Provide the (x, y) coordinate of the cell's center where the given text is located.  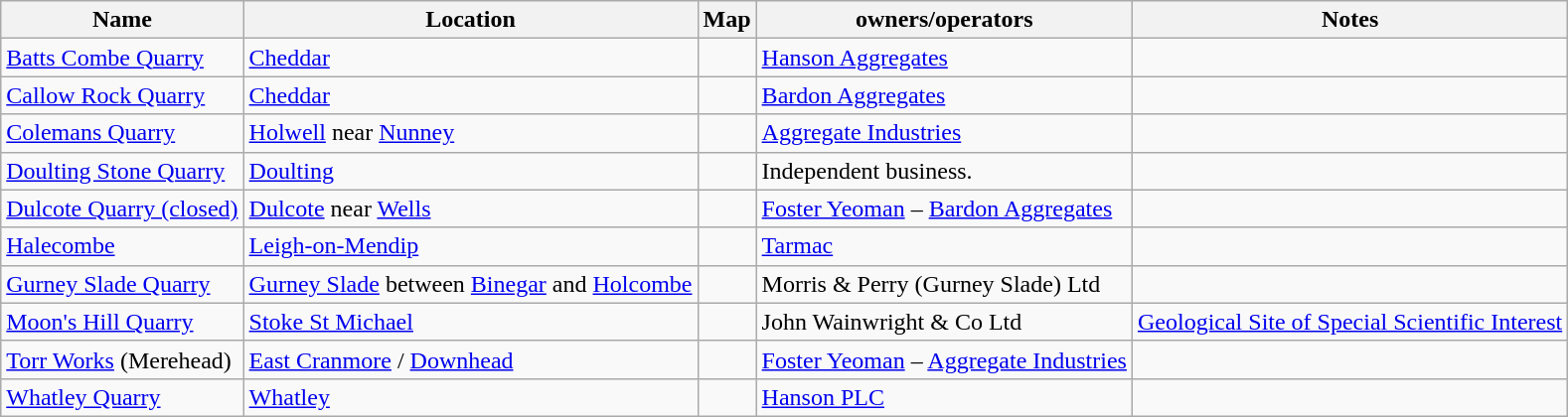
Location (471, 20)
Batts Combe Quarry (122, 58)
Doulting (471, 171)
East Cranmore / Downhead (471, 359)
Whatley Quarry (122, 397)
Geological Site of Special Scientific Interest (1349, 322)
Tarmac (944, 246)
Dulcote Quarry (closed) (122, 208)
Leigh-on-Mendip (471, 246)
Torr Works (Merehead) (122, 359)
Hanson Aggregates (944, 58)
Colemans Quarry (122, 133)
Gurney Slade Quarry (122, 284)
Bardon Aggregates (944, 95)
Stoke St Michael (471, 322)
Callow Rock Quarry (122, 95)
Aggregate Industries (944, 133)
Moon's Hill Quarry (122, 322)
Foster Yeoman – Bardon Aggregates (944, 208)
Notes (1349, 20)
Map (727, 20)
Holwell near Nunney (471, 133)
Gurney Slade between Binegar and Holcombe (471, 284)
John Wainwright & Co Ltd (944, 322)
Dulcote near Wells (471, 208)
Foster Yeoman – Aggregate Industries (944, 359)
Name (122, 20)
Morris & Perry (Gurney Slade) Ltd (944, 284)
Hanson PLC (944, 397)
Doulting Stone Quarry (122, 171)
Halecombe (122, 246)
owners/operators (944, 20)
Independent business. (944, 171)
Whatley (471, 397)
